Pinpoint the cell where the given text exists, returning its [x, y] midpoint coordinate. 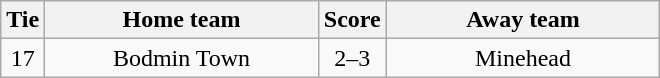
Home team [182, 20]
Away team [523, 20]
Tie [23, 20]
2–3 [352, 58]
Bodmin Town [182, 58]
17 [23, 58]
Minehead [523, 58]
Score [352, 20]
